Scan for the cell matching the given text and deliver its (X, Y) coordinate at center. 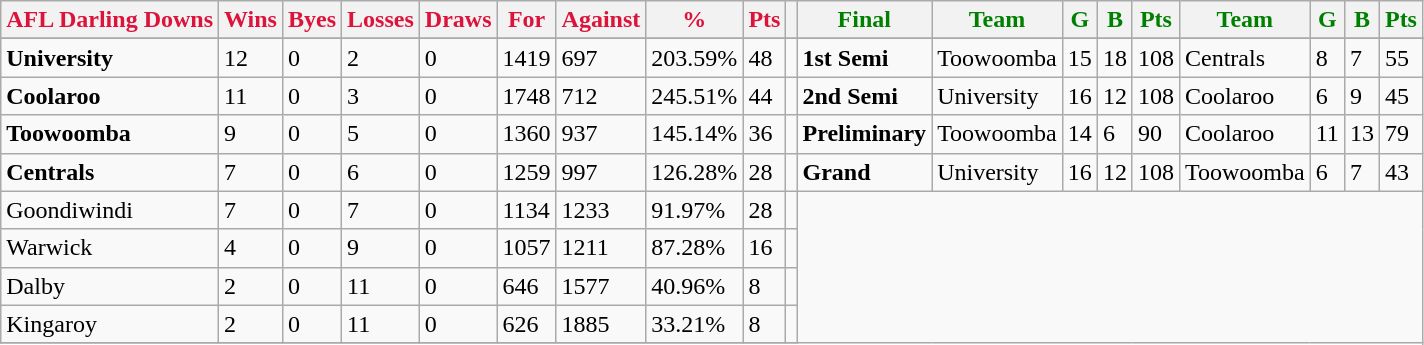
87.28% (694, 248)
40.96% (694, 286)
Final (864, 20)
For (526, 20)
Byes (312, 20)
1885 (601, 324)
1134 (526, 210)
997 (601, 172)
1233 (601, 210)
36 (764, 134)
145.14% (694, 134)
1st Semi (864, 58)
Draws (458, 20)
3 (381, 96)
1057 (526, 248)
1211 (601, 248)
646 (526, 286)
1259 (526, 172)
48 (764, 58)
43 (1400, 172)
45 (1400, 96)
937 (601, 134)
Against (601, 20)
712 (601, 96)
33.21% (694, 324)
626 (526, 324)
Dalby (110, 286)
1419 (526, 58)
697 (601, 58)
Goondiwindi (110, 210)
13 (1362, 134)
AFL Darling Downs (110, 20)
Kingaroy (110, 324)
126.28% (694, 172)
245.51% (694, 96)
14 (1080, 134)
79 (1400, 134)
4 (251, 248)
5 (381, 134)
Wins (251, 20)
1748 (526, 96)
15 (1080, 58)
2nd Semi (864, 96)
18 (1114, 58)
91.97% (694, 210)
90 (1156, 134)
Losses (381, 20)
Preliminary (864, 134)
203.59% (694, 58)
1577 (601, 286)
% (694, 20)
Warwick (110, 248)
55 (1400, 58)
1360 (526, 134)
Grand (864, 172)
44 (764, 96)
